Detect which cell encompasses the target text, then output its (x, y) center coordinate. 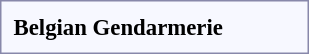
Belgian Gendarmerie (118, 27)
